Output the [X, Y] coordinate of the center of the cell containing the given text.  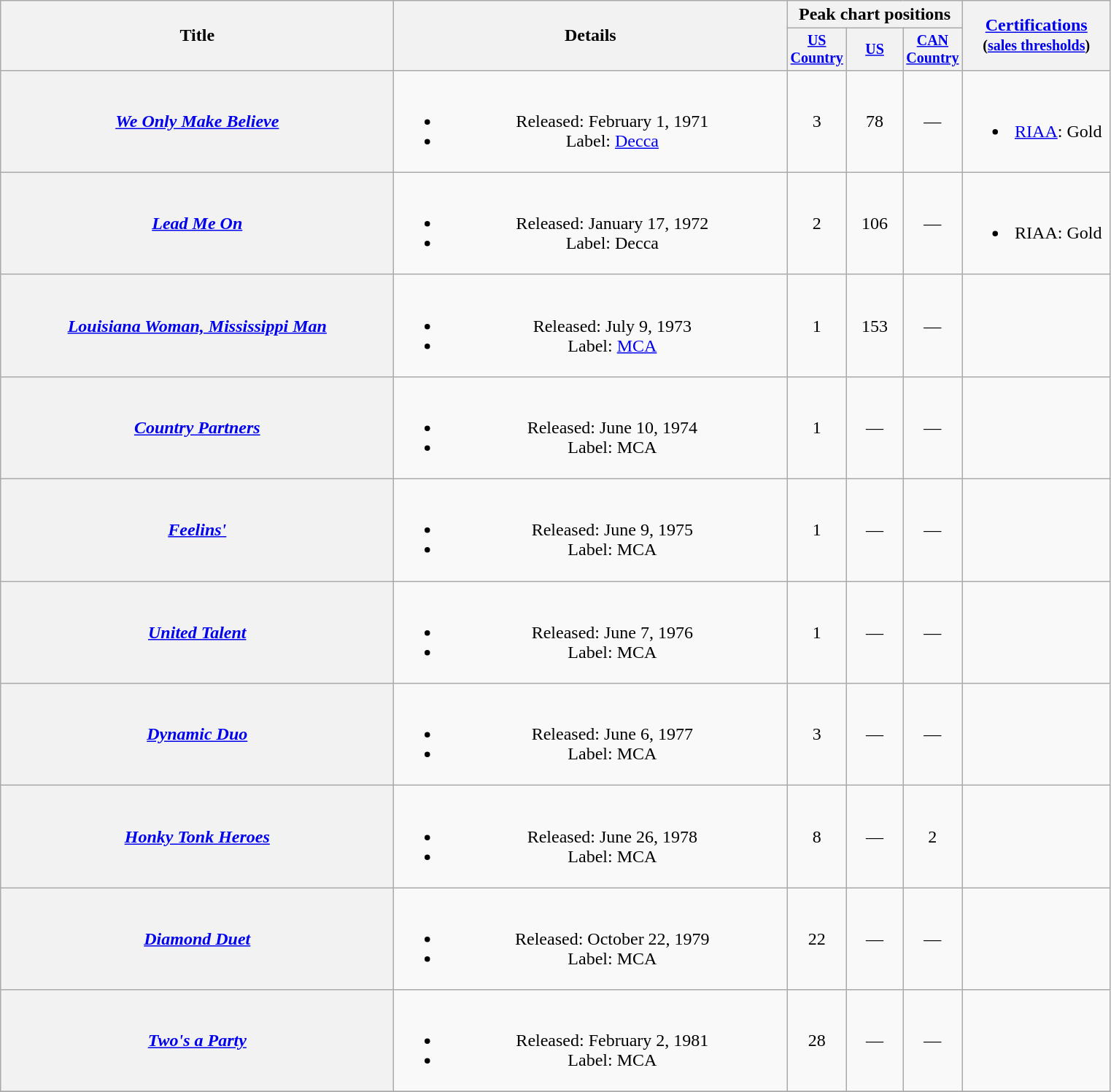
United Talent [197, 632]
Released: February 1, 1971Label: Decca [591, 121]
Released: June 26, 1978Label: MCA [591, 837]
CAN Country [933, 50]
We Only Make Believe [197, 121]
Released: July 9, 1973Label: MCA [591, 325]
Title [197, 36]
Two's a Party [197, 1041]
Peak chart positions [875, 15]
28 [817, 1041]
Country Partners [197, 427]
22 [817, 939]
Details [591, 36]
106 [875, 223]
Released: June 7, 1976Label: MCA [591, 632]
Released: June 10, 1974Label: MCA [591, 427]
78 [875, 121]
Dynamic Duo [197, 735]
Released: January 17, 1972Label: Decca [591, 223]
Released: February 2, 1981Label: MCA [591, 1041]
Lead Me On [197, 223]
US [875, 50]
US Country [817, 50]
Released: October 22, 1979Label: MCA [591, 939]
Feelins' [197, 530]
Certifications(sales thresholds) [1036, 36]
Louisiana Woman, Mississippi Man [197, 325]
Honky Tonk Heroes [197, 837]
8 [817, 837]
Released: June 9, 1975Label: MCA [591, 530]
153 [875, 325]
Diamond Duet [197, 939]
Released: June 6, 1977Label: MCA [591, 735]
